Search for the cell housing the specified text and yield its [X, Y] center coordinate. 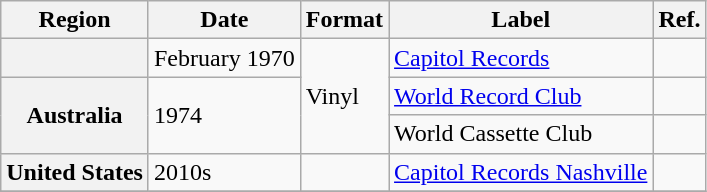
2010s [224, 172]
Australia [75, 115]
World Cassette Club [521, 134]
Ref. [680, 20]
1974 [224, 115]
Region [75, 20]
United States [75, 172]
Date [224, 20]
Label [521, 20]
Vinyl [344, 96]
Format [344, 20]
Capitol Records Nashville [521, 172]
February 1970 [224, 58]
World Record Club [521, 96]
Capitol Records [521, 58]
